Scan for the cell matching the given text and deliver its (X, Y) coordinate at center. 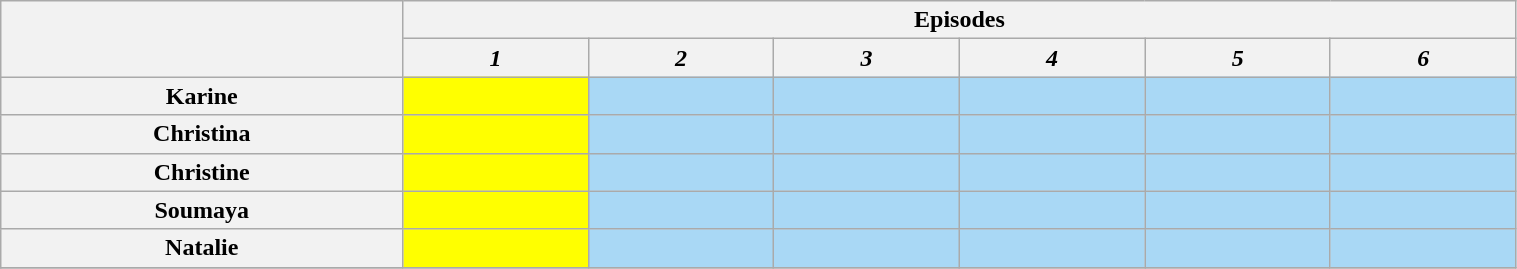
6 (1423, 58)
Christine (202, 172)
Soumaya (202, 210)
2 (681, 58)
Christina (202, 134)
1 (496, 58)
Natalie (202, 248)
Episodes (960, 20)
Karine (202, 96)
5 (1238, 58)
4 (1052, 58)
3 (867, 58)
